Capture the cell that displays the provided text and extract its (x, y) central coordinate. 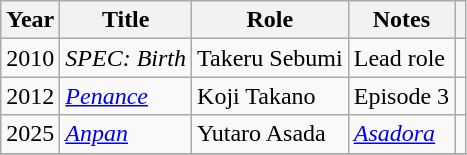
Title (126, 20)
Anpan (126, 134)
2025 (30, 134)
Takeru Sebumi (270, 58)
Role (270, 20)
Year (30, 20)
Lead role (401, 58)
SPEC: Birth (126, 58)
Yutaro Asada (270, 134)
Episode 3 (401, 96)
Asadora (401, 134)
2012 (30, 96)
2010 (30, 58)
Koji Takano (270, 96)
Penance (126, 96)
Notes (401, 20)
